Pinpoint the cell where the given text exists, returning its (X, Y) midpoint coordinate. 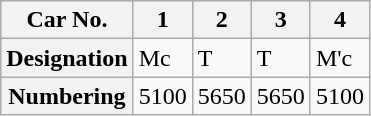
4 (340, 20)
2 (222, 20)
Numbering (67, 96)
3 (280, 20)
1 (162, 20)
Designation (67, 58)
M'c (340, 58)
Car No. (67, 20)
Mc (162, 58)
